From the cell containing the given text, extract its center point as [x, y] coordinate. 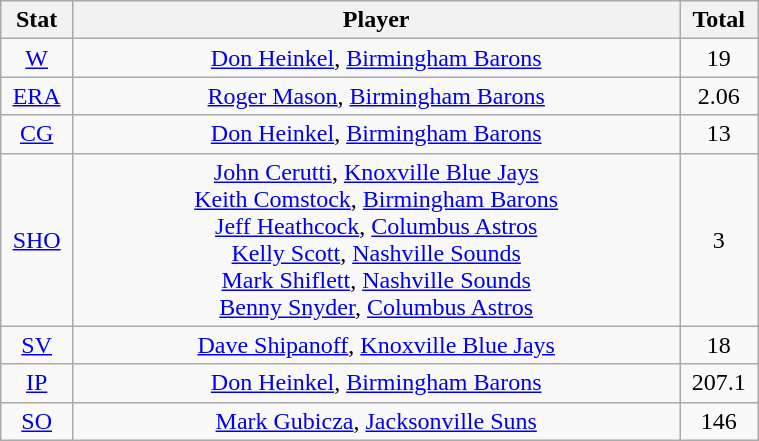
SO [37, 421]
ERA [37, 96]
Total [719, 20]
SHO [37, 240]
13 [719, 134]
146 [719, 421]
W [37, 58]
IP [37, 383]
18 [719, 345]
Mark Gubicza, Jacksonville Suns [376, 421]
2.06 [719, 96]
SV [37, 345]
207.1 [719, 383]
Roger Mason, Birmingham Barons [376, 96]
19 [719, 58]
Dave Shipanoff, Knoxville Blue Jays [376, 345]
3 [719, 240]
Stat [37, 20]
CG [37, 134]
Player [376, 20]
